Find where the given text appears and provide that cell's center as [X, Y] coordinate. 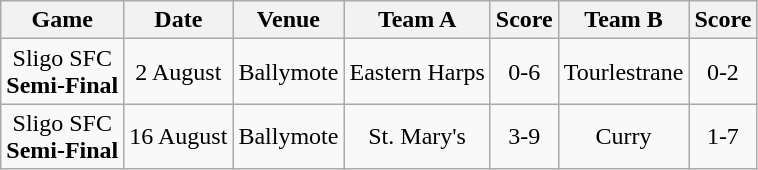
0-6 [524, 72]
16 August [178, 136]
2 August [178, 72]
St. Mary's [417, 136]
Team B [624, 20]
0-2 [723, 72]
Curry [624, 136]
Tourlestrane [624, 72]
Team A [417, 20]
3-9 [524, 136]
Game [62, 20]
1-7 [723, 136]
Eastern Harps [417, 72]
Date [178, 20]
Venue [288, 20]
